Return [X, Y] of the center of cell containing provided text 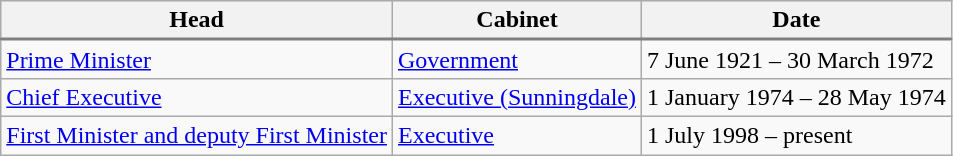
1 January 1974 – 28 May 1974 [796, 97]
Executive [516, 135]
Cabinet [516, 20]
1 July 1998 – present [796, 135]
7 June 1921 – 30 March 1972 [796, 60]
Executive (Sunningdale) [516, 97]
Prime Minister [197, 60]
Head [197, 20]
First Minister and deputy First Minister [197, 135]
Date [796, 20]
Chief Executive [197, 97]
Government [516, 60]
